Output the (X, Y) coordinate of the center of the cell containing the given text.  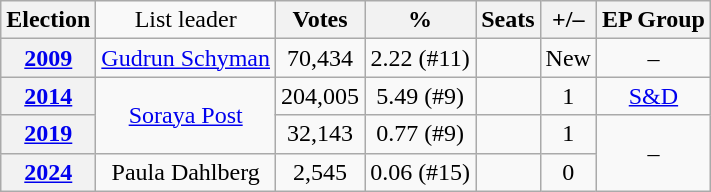
0.06 (#15) (420, 172)
Paula Dahlberg (186, 172)
2014 (48, 96)
+/– (568, 20)
5.49 (#9) (420, 96)
Seats (508, 20)
EP Group (653, 20)
32,143 (320, 134)
204,005 (320, 96)
List leader (186, 20)
2,545 (320, 172)
0 (568, 172)
Gudrun Schyman (186, 58)
Election (48, 20)
Soraya Post (186, 115)
S&D (653, 96)
2019 (48, 134)
2009 (48, 58)
0.77 (#9) (420, 134)
New (568, 58)
70,434 (320, 58)
2.22 (#11) (420, 58)
% (420, 20)
2024 (48, 172)
Votes (320, 20)
